From the cell containing the given text, extract its center point as [X, Y] coordinate. 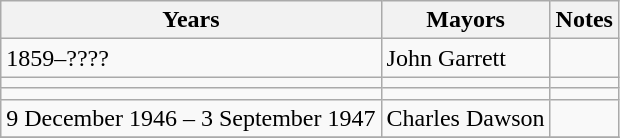
John Garrett [466, 58]
Notes [584, 20]
1859–???? [191, 58]
9 December 1946 – 3 September 1947 [191, 118]
Mayors [466, 20]
Years [191, 20]
Charles Dawson [466, 118]
